Scan for the cell matching the given text and deliver its (X, Y) coordinate at center. 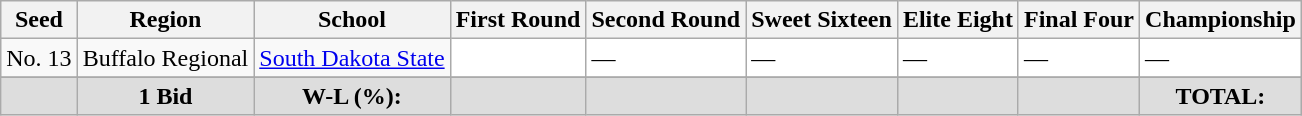
School (352, 20)
Seed (39, 20)
1 Bid (166, 96)
Buffalo Regional (166, 58)
Final Four (1078, 20)
No. 13 (39, 58)
Second Round (666, 20)
W-L (%): (352, 96)
First Round (518, 20)
Sweet Sixteen (822, 20)
South Dakota State (352, 58)
Championship (1221, 20)
Region (166, 20)
Elite Eight (958, 20)
TOTAL: (1221, 96)
